Determine the [X, Y] coordinate at the center of the cell enclosing the given text.  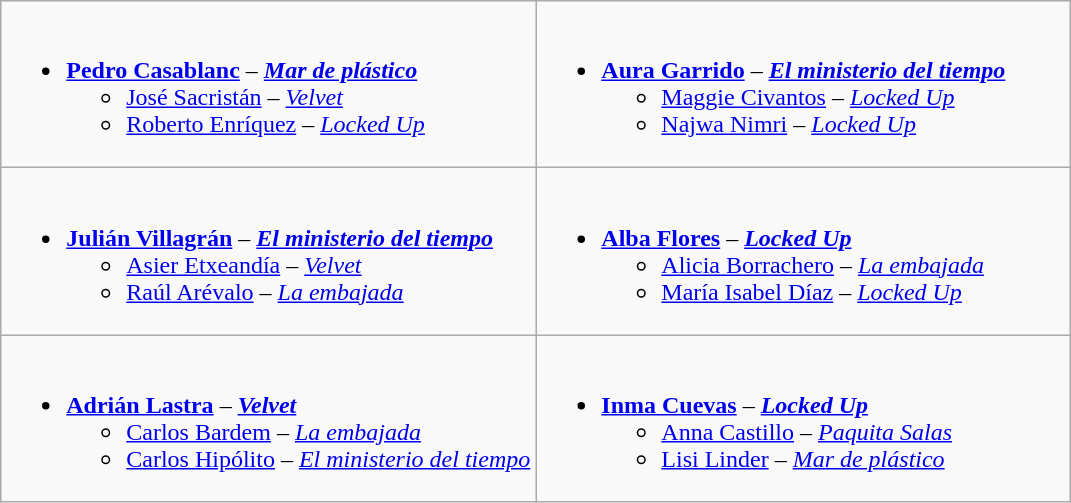
Julián Villagrán – El ministerio del tiempoAsier Etxeandía – VelvetRaúl Arévalo – La embajada [268, 252]
Aura Garrido – El ministerio del tiempoMaggie Civantos – Locked UpNajwa Nimri – Locked Up [804, 84]
Inma Cuevas – Locked UpAnna Castillo – Paquita SalasLisi Linder – Mar de plástico [804, 418]
Adrián Lastra – VelvetCarlos Bardem – La embajadaCarlos Hipólito – El ministerio del tiempo [268, 418]
Alba Flores – Locked UpAlicia Borrachero – La embajadaMaría Isabel Díaz – Locked Up [804, 252]
Pedro Casablanc – Mar de plásticoJosé Sacristán – VelvetRoberto Enríquez – Locked Up [268, 84]
